Locate the cell with the specified text and output its (X, Y) center coordinate. 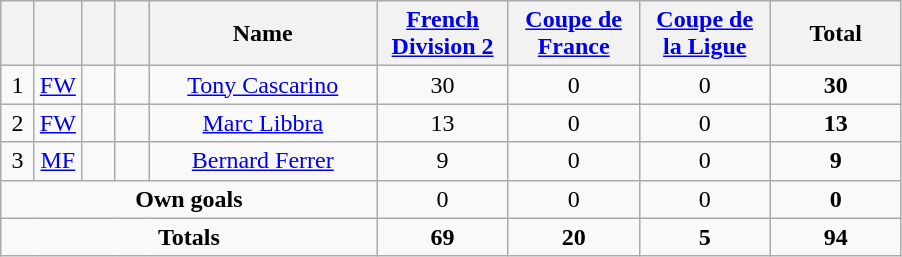
1 (18, 85)
94 (836, 237)
Coupe de la Ligue (704, 34)
Own goals (189, 199)
5 (704, 237)
Marc Libbra (262, 123)
Coupe de France (574, 34)
3 (18, 161)
Totals (189, 237)
MF (58, 161)
Tony Cascarino (262, 85)
69 (442, 237)
Name (262, 34)
20 (574, 237)
2 (18, 123)
Bernard Ferrer (262, 161)
Total (836, 34)
French Division 2 (442, 34)
